Identify which cell holds the provided text, then report its (x, y) central coordinate. 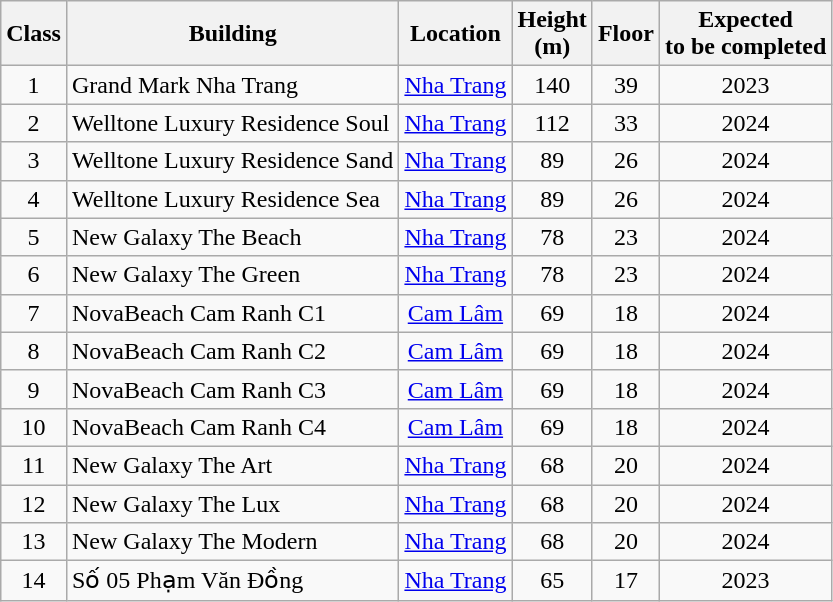
New Galaxy The Modern (232, 542)
3 (34, 161)
2 (34, 123)
New Galaxy The Green (232, 275)
Grand Mark Nha Trang (232, 85)
11 (34, 465)
Welltone Luxury Residence Sea (232, 199)
New Galaxy The Art (232, 465)
Height(m) (552, 34)
12 (34, 503)
Expectedto be completed (745, 34)
10 (34, 427)
4 (34, 199)
Welltone Luxury Residence Sand (232, 161)
33 (626, 123)
14 (34, 581)
Floor (626, 34)
9 (34, 389)
Class (34, 34)
112 (552, 123)
13 (34, 542)
17 (626, 581)
65 (552, 581)
NovaBeach Cam Ranh C3 (232, 389)
140 (552, 85)
1 (34, 85)
NovaBeach Cam Ranh C2 (232, 351)
NovaBeach Cam Ranh C4 (232, 427)
New Galaxy The Beach (232, 237)
8 (34, 351)
5 (34, 237)
New Galaxy The Lux (232, 503)
Welltone Luxury Residence Soul (232, 123)
NovaBeach Cam Ranh C1 (232, 313)
Location (456, 34)
7 (34, 313)
6 (34, 275)
Building (232, 34)
Số 05 Phạm Văn Đồng (232, 581)
39 (626, 85)
